Pinpoint the cell where the given text exists, returning its [x, y] midpoint coordinate. 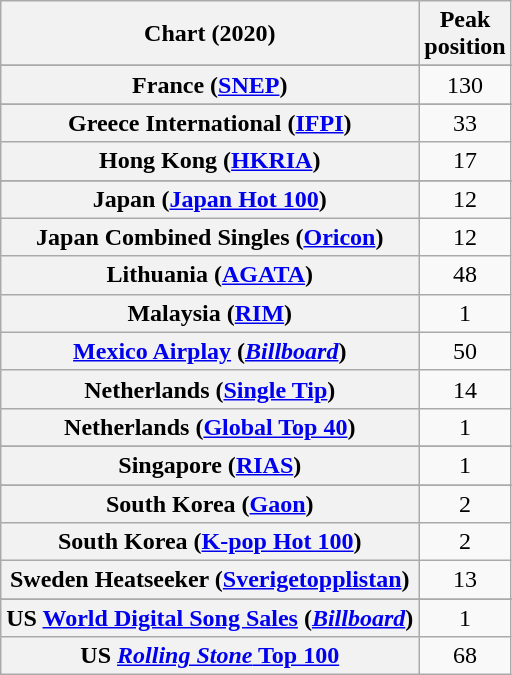
130 [465, 85]
Hong Kong (HKRIA) [210, 161]
17 [465, 161]
Chart (2020) [210, 34]
Japan (Japan Hot 100) [210, 199]
48 [465, 275]
Netherlands (Single Tip) [210, 389]
33 [465, 123]
South Korea (K-pop Hot 100) [210, 542]
Sweden Heatseeker (Sverigetopplistan) [210, 580]
14 [465, 389]
South Korea (Gaon) [210, 503]
Netherlands (Global Top 40) [210, 427]
US World Digital Song Sales (Billboard) [210, 618]
Lithuania (AGATA) [210, 275]
France (SNEP) [210, 85]
Singapore (RIAS) [210, 465]
Malaysia (RIM) [210, 313]
Greece International (IFPI) [210, 123]
Peakposition [465, 34]
Mexico Airplay (Billboard) [210, 351]
US Rolling Stone Top 100 [210, 656]
50 [465, 351]
68 [465, 656]
13 [465, 580]
Japan Combined Singles (Oricon) [210, 237]
